Pinpoint the cell where the given text exists, returning its [x, y] midpoint coordinate. 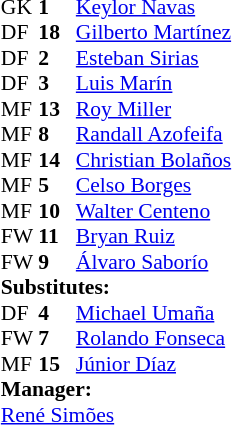
Manager: [116, 389]
4 [57, 313]
Luis Marín [154, 83]
Michael Umaña [154, 313]
Álvaro Saborío [154, 262]
9 [57, 262]
Randall Azofeifa [154, 135]
10 [57, 211]
Walter Centeno [154, 211]
Rolando Fonseca [154, 339]
Bryan Ruiz [154, 237]
14 [57, 160]
2 [57, 58]
18 [57, 33]
Esteban Sirias [154, 58]
Roy Miller [154, 109]
7 [57, 339]
11 [57, 237]
3 [57, 83]
13 [57, 109]
5 [57, 185]
8 [57, 135]
Substitutes: [116, 287]
Gilberto Martínez [154, 33]
Christian Bolaños [154, 160]
15 [57, 364]
Júnior Díaz [154, 364]
Celso Borges [154, 185]
